From the cell containing the given text, extract its center point as [X, Y] coordinate. 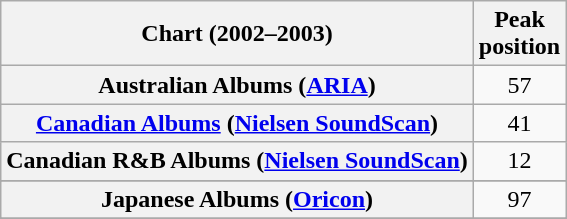
Chart (2002–2003) [238, 34]
Australian Albums (ARIA) [238, 85]
57 [519, 85]
12 [519, 161]
97 [519, 199]
Canadian Albums (Nielsen SoundScan) [238, 123]
Japanese Albums (Oricon) [238, 199]
41 [519, 123]
Canadian R&B Albums (Nielsen SoundScan) [238, 161]
Peakposition [519, 34]
